Search for the cell housing the specified text and yield its (X, Y) center coordinate. 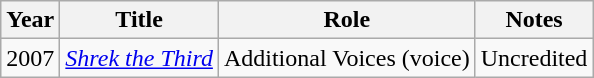
Role (346, 20)
Year (30, 20)
2007 (30, 58)
Shrek the Third (140, 58)
Title (140, 20)
Notes (534, 20)
Additional Voices (voice) (346, 58)
Uncredited (534, 58)
